Detect which cell encompasses the target text, then output its (X, Y) center coordinate. 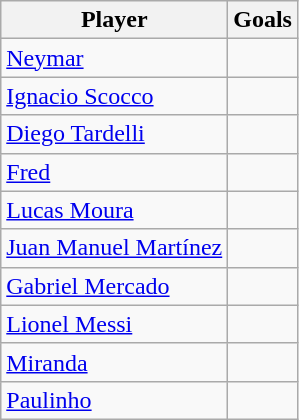
Diego Tardelli (114, 134)
Lionel Messi (114, 324)
Lucas Moura (114, 210)
Goals (263, 20)
Ignacio Scocco (114, 96)
Gabriel Mercado (114, 286)
Fred (114, 172)
Miranda (114, 362)
Juan Manuel Martínez (114, 248)
Neymar (114, 58)
Player (114, 20)
Paulinho (114, 400)
